Search for the cell housing the specified text and yield its [X, Y] center coordinate. 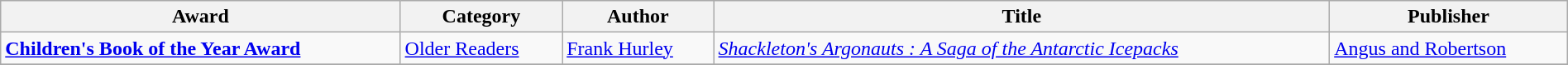
Award [200, 17]
Shackleton's Argonauts : A Saga of the Antarctic Icepacks [1022, 48]
Frank Hurley [638, 48]
Angus and Robertson [1449, 48]
Title [1022, 17]
Older Readers [481, 48]
Author [638, 17]
Category [481, 17]
Children's Book of the Year Award [200, 48]
Publisher [1449, 17]
